Capture the cell that displays the provided text and extract its [x, y] central coordinate. 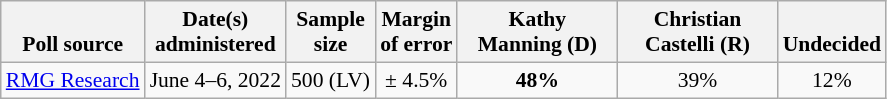
39% [697, 80]
500 (LV) [330, 80]
Marginof error [416, 32]
June 4–6, 2022 [216, 80]
Undecided [832, 32]
12% [832, 80]
ChristianCastelli (R) [697, 32]
Date(s)administered [216, 32]
Poll source [73, 32]
KathyManning (D) [537, 32]
48% [537, 80]
RMG Research [73, 80]
Samplesize [330, 32]
± 4.5% [416, 80]
